Locate the cell with the specified text and output its [x, y] center coordinate. 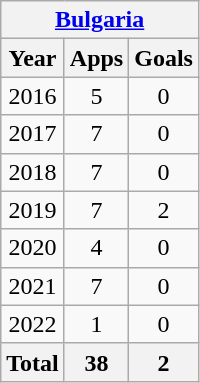
Total [33, 362]
2017 [33, 134]
2016 [33, 96]
Apps [96, 58]
2019 [33, 210]
2018 [33, 172]
2022 [33, 324]
5 [96, 96]
38 [96, 362]
4 [96, 248]
Goals [164, 58]
Year [33, 58]
Bulgaria [100, 20]
2020 [33, 248]
1 [96, 324]
2021 [33, 286]
